Find where the given text appears and provide that cell's center as (X, Y) coordinate. 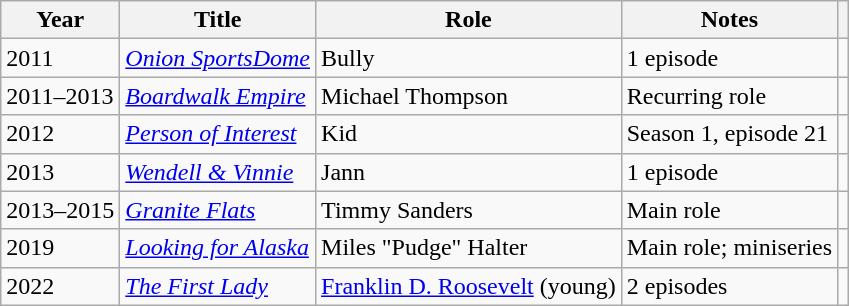
2022 (60, 286)
Timmy Sanders (469, 210)
Main role (729, 210)
Kid (469, 134)
Recurring role (729, 96)
2013 (60, 172)
Jann (469, 172)
2013–2015 (60, 210)
Title (218, 20)
2019 (60, 248)
2 episodes (729, 286)
2011 (60, 58)
Onion SportsDome (218, 58)
Year (60, 20)
Granite Flats (218, 210)
Person of Interest (218, 134)
2012 (60, 134)
Wendell & Vinnie (218, 172)
Season 1, episode 21 (729, 134)
Michael Thompson (469, 96)
Miles "Pudge" Halter (469, 248)
Franklin D. Roosevelt (young) (469, 286)
The First Lady (218, 286)
Looking for Alaska (218, 248)
Main role; miniseries (729, 248)
2011–2013 (60, 96)
Role (469, 20)
Notes (729, 20)
Boardwalk Empire (218, 96)
Bully (469, 58)
